Output the [x, y] coordinate of the center of the cell containing the given text.  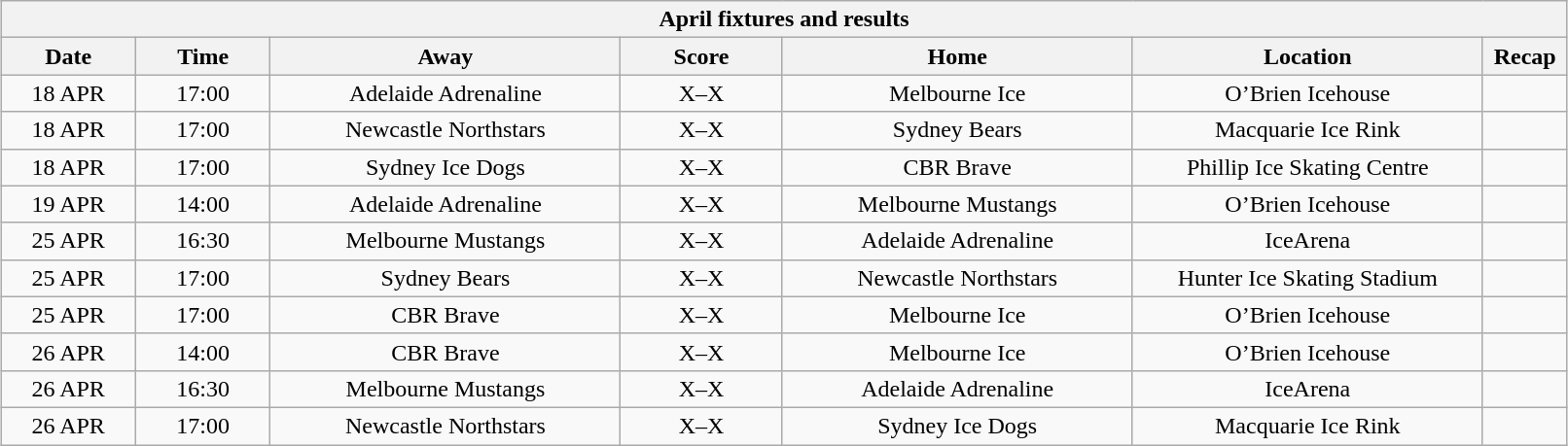
Hunter Ice Skating Stadium [1307, 278]
Recap [1525, 56]
19 APR [68, 204]
April fixtures and results [784, 19]
Score [701, 56]
Date [68, 56]
Home [957, 56]
Time [202, 56]
Location [1307, 56]
Away [445, 56]
Phillip Ice Skating Centre [1307, 167]
